Find where the given text appears and provide that cell's center as (x, y) coordinate. 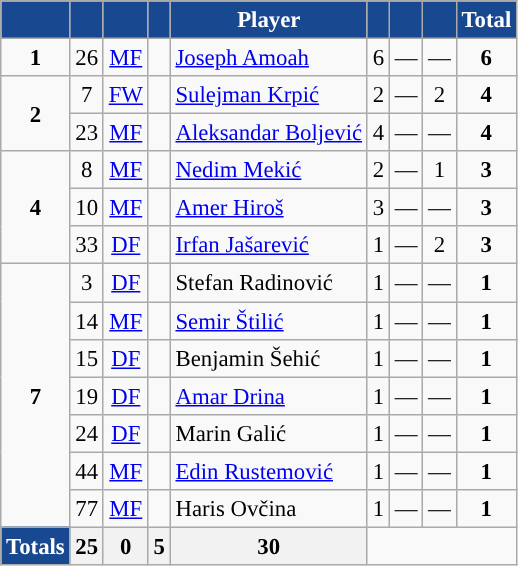
77 (86, 509)
23 (86, 133)
15 (86, 358)
30 (268, 546)
Amer Hiroš (268, 208)
Stefan Radinović (268, 283)
24 (86, 433)
Sulejman Krpić (268, 95)
Semir Štilić (268, 321)
Nedim Mekić (268, 170)
Totals (36, 546)
FW (126, 95)
5 (159, 546)
Marin Galić (268, 433)
14 (86, 321)
Joseph Amoah (268, 58)
Player (268, 20)
19 (86, 396)
Total (486, 20)
44 (86, 471)
Aleksandar Boljević (268, 133)
0 (126, 546)
25 (86, 546)
33 (86, 245)
Benjamin Šehić (268, 358)
8 (86, 170)
10 (86, 208)
Edin Rustemović (268, 471)
Amar Drina (268, 396)
Irfan Jašarević (268, 245)
Haris Ovčina (268, 509)
26 (86, 58)
